Locate the cell with the specified text and output its [x, y] center coordinate. 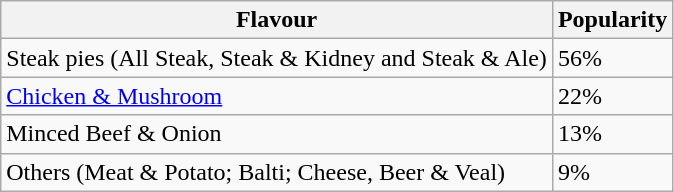
22% [612, 96]
Popularity [612, 20]
Chicken & Mushroom [277, 96]
Minced Beef & Onion [277, 134]
9% [612, 172]
Others (Meat & Potato; Balti; Cheese, Beer & Veal) [277, 172]
56% [612, 58]
Steak pies (All Steak, Steak & Kidney and Steak & Ale) [277, 58]
Flavour [277, 20]
13% [612, 134]
